From the cell containing the given text, extract its center point as (X, Y) coordinate. 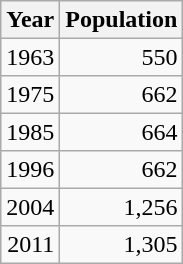
2011 (30, 244)
Population (122, 20)
Year (30, 20)
1,256 (122, 206)
550 (122, 56)
1963 (30, 56)
1996 (30, 170)
1,305 (122, 244)
664 (122, 132)
1975 (30, 94)
2004 (30, 206)
1985 (30, 132)
